Return (X, Y) of the center of cell containing provided text 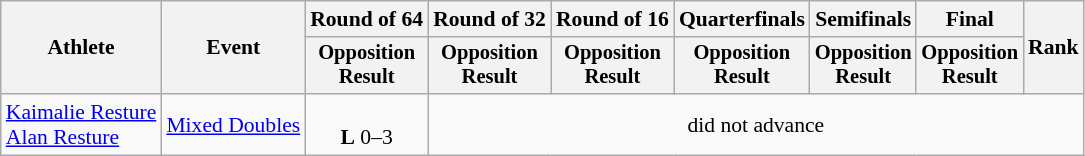
Kaimalie RestureAlan Resture (82, 124)
Final (970, 19)
L 0–3 (366, 124)
Round of 32 (490, 19)
Round of 64 (366, 19)
Mixed Doubles (233, 124)
Semifinals (864, 19)
did not advance (756, 124)
Event (233, 48)
Rank (1054, 48)
Quarterfinals (742, 19)
Round of 16 (612, 19)
Athlete (82, 48)
